For the text-containing cell, return its midpoint in (x, y) coordinate format. 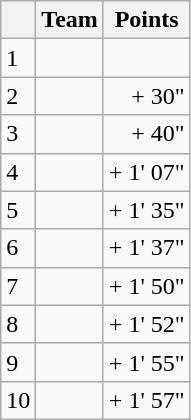
9 (18, 362)
+ 30" (146, 96)
2 (18, 96)
Points (146, 20)
+ 1' 07" (146, 172)
+ 1' 52" (146, 324)
4 (18, 172)
5 (18, 210)
10 (18, 400)
3 (18, 134)
Team (70, 20)
6 (18, 248)
+ 1' 37" (146, 248)
+ 1' 35" (146, 210)
+ 40" (146, 134)
8 (18, 324)
+ 1' 57" (146, 400)
7 (18, 286)
+ 1' 50" (146, 286)
+ 1' 55" (146, 362)
1 (18, 58)
